From the cell containing the given text, extract its center point as [X, Y] coordinate. 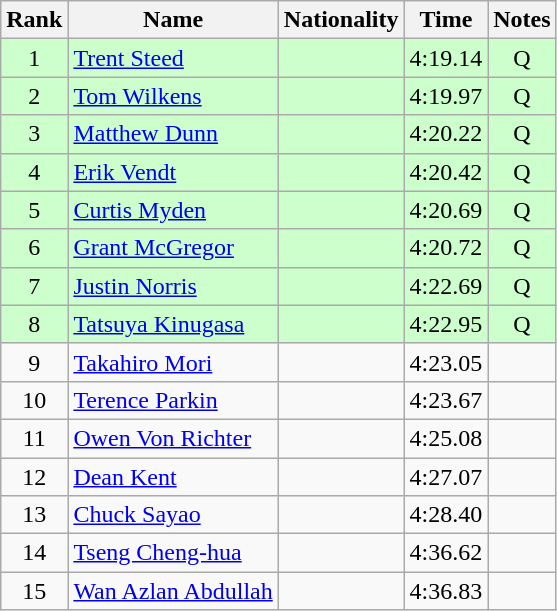
14 [34, 553]
13 [34, 515]
4:20.22 [446, 134]
Terence Parkin [173, 400]
12 [34, 477]
Justin Norris [173, 286]
4:19.14 [446, 58]
Owen Von Richter [173, 438]
Notes [522, 20]
4:19.97 [446, 96]
15 [34, 591]
4:36.83 [446, 591]
Erik Vendt [173, 172]
Trent Steed [173, 58]
4:20.72 [446, 248]
10 [34, 400]
2 [34, 96]
4:25.08 [446, 438]
Curtis Myden [173, 210]
5 [34, 210]
4:22.69 [446, 286]
4:23.67 [446, 400]
Matthew Dunn [173, 134]
Rank [34, 20]
Chuck Sayao [173, 515]
Tatsuya Kinugasa [173, 324]
Tseng Cheng-hua [173, 553]
1 [34, 58]
Tom Wilkens [173, 96]
8 [34, 324]
3 [34, 134]
Grant McGregor [173, 248]
Time [446, 20]
Wan Azlan Abdullah [173, 591]
4:22.95 [446, 324]
Dean Kent [173, 477]
Takahiro Mori [173, 362]
7 [34, 286]
9 [34, 362]
Nationality [341, 20]
4:28.40 [446, 515]
4 [34, 172]
Name [173, 20]
4:36.62 [446, 553]
4:20.69 [446, 210]
4:20.42 [446, 172]
11 [34, 438]
6 [34, 248]
4:27.07 [446, 477]
4:23.05 [446, 362]
